Detect which cell encompasses the target text, then output its (x, y) center coordinate. 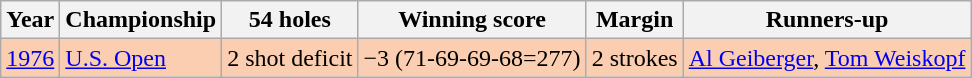
2 strokes (634, 58)
1976 (30, 58)
−3 (71-69-69-68=277) (472, 58)
2 shot deficit (290, 58)
54 holes (290, 20)
Al Geiberger, Tom Weiskopf (827, 58)
Year (30, 20)
Runners-up (827, 20)
Margin (634, 20)
U.S. Open (141, 58)
Winning score (472, 20)
Championship (141, 20)
